Scan for the cell matching the given text and deliver its (X, Y) coordinate at center. 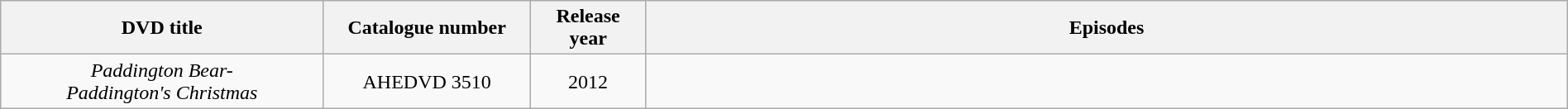
AHEDVD 3510 (427, 81)
Release year (587, 28)
DVD title (162, 28)
Episodes (1107, 28)
Catalogue number (427, 28)
Paddington Bear- Paddington's Christmas (162, 81)
2012 (587, 81)
